Identify which cell holds the provided text, then report its (X, Y) central coordinate. 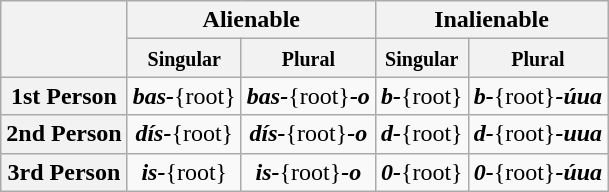
bas-{root} (184, 96)
1st Person (64, 96)
Inalienable (491, 20)
dís-{root}-o (308, 134)
d-{root}-uua (538, 134)
Alienable (251, 20)
0-{root} (422, 172)
b-{root}-úua (538, 96)
is-{root}-o (308, 172)
b-{root} (422, 96)
2nd Person (64, 134)
d-{root} (422, 134)
dís-{root} (184, 134)
0-{root}-úua (538, 172)
3rd Person (64, 172)
is-{root} (184, 172)
bas-{root}-o (308, 96)
